Pinpoint the cell where the given text exists, returning its (x, y) midpoint coordinate. 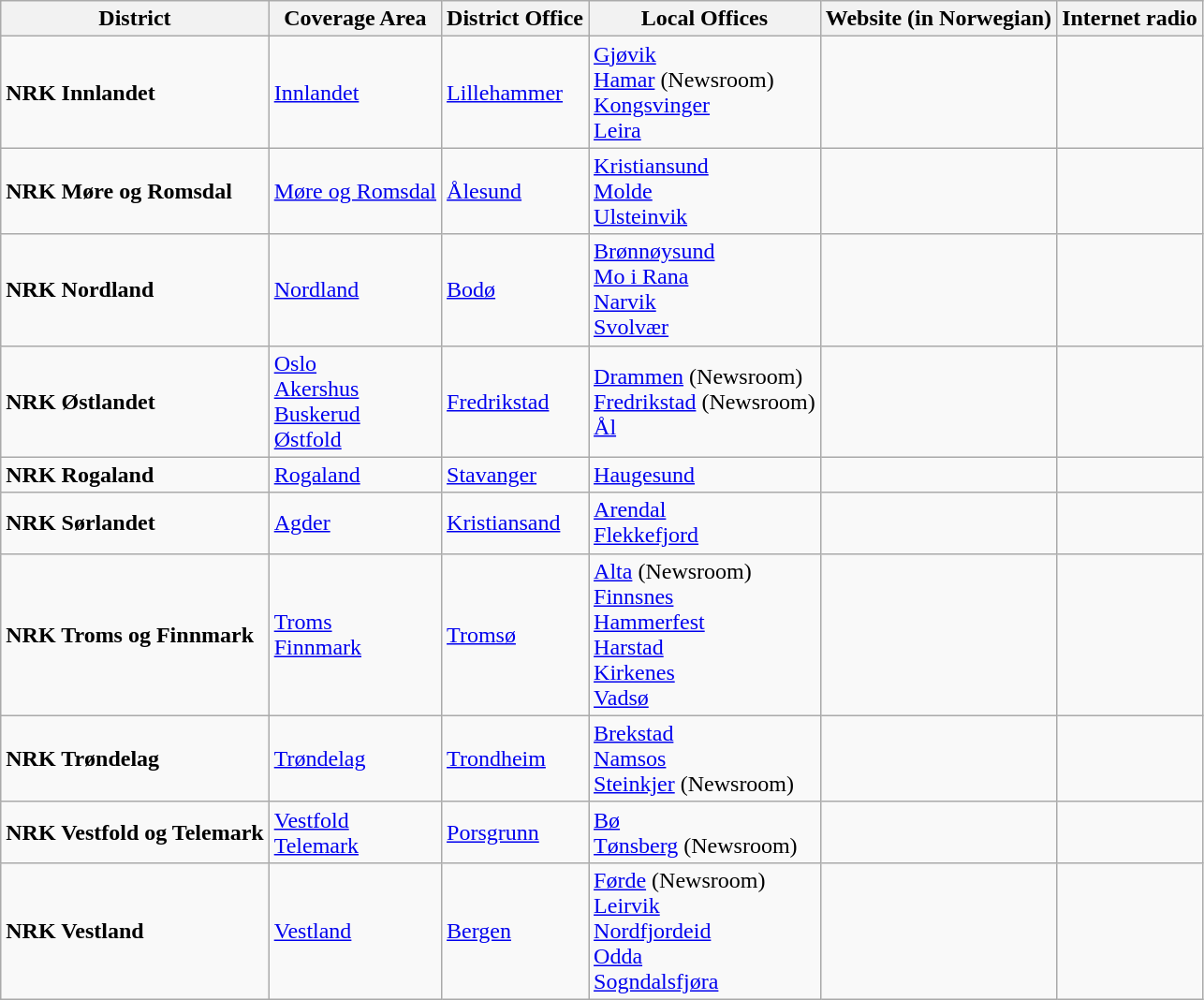
NRK Troms og Finnmark (135, 635)
Vestland (355, 931)
Førde (Newsroom)LeirvikNordfjordeidOddaSogndalsfjøra (705, 931)
Fredrikstad (515, 401)
Alta (Newsroom)FinnsnesHammerfestHarstadKirkenesVadsø (705, 635)
Bergen (515, 931)
Møre og Romsdal (355, 191)
District (135, 19)
Rogaland (355, 475)
BøTønsberg (Newsroom) (705, 831)
KristiansundMoldeUlsteinvik (705, 191)
Innlandet (355, 92)
NRK Nordland (135, 290)
NRK Vestland (135, 931)
NRK Østlandet (135, 401)
Local Offices (705, 19)
ArendalFlekkefjord (705, 522)
Trondheim (515, 758)
District Office (515, 19)
Tromsø (515, 635)
Trøndelag (355, 758)
VestfoldTelemark (355, 831)
Porsgrunn (515, 831)
NRK Rogaland (135, 475)
Coverage Area (355, 19)
Haugesund (705, 475)
Lillehammer (515, 92)
NRK Sørlandet (135, 522)
NRK Innlandet (135, 92)
TromsFinnmark (355, 635)
GjøvikHamar (Newsroom)KongsvingerLeira (705, 92)
Ålesund (515, 191)
NRK Trøndelag (135, 758)
OsloAkershusBuskerudØstfold (355, 401)
Stavanger (515, 475)
BrønnøysundMo i RanaNarvikSvolvær (705, 290)
Kristiansand (515, 522)
Internet radio (1130, 19)
Drammen (Newsroom)Fredrikstad (Newsroom)Ål (705, 401)
Website (in Norwegian) (938, 19)
BrekstadNamsosSteinkjer (Newsroom) (705, 758)
NRK Møre og Romsdal (135, 191)
Bodø (515, 290)
NRK Vestfold og Telemark (135, 831)
Agder (355, 522)
Nordland (355, 290)
